Return the (X, Y) coordinate for the center point of the cell that contains the specified text.  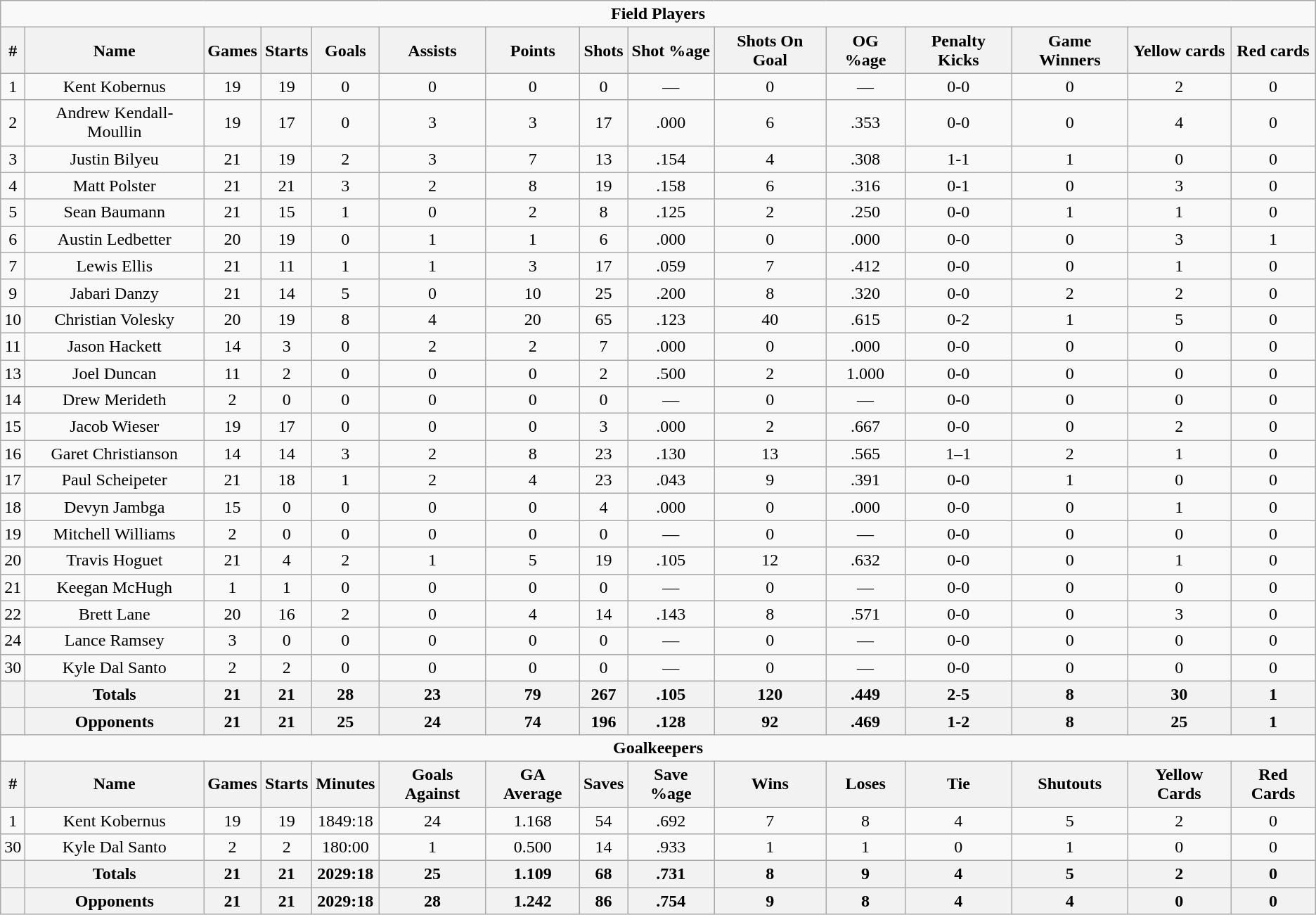
.128 (671, 721)
.692 (671, 821)
.125 (671, 212)
Game Winners (1070, 51)
.391 (865, 480)
Matt Polster (115, 186)
.500 (671, 373)
Joel Duncan (115, 373)
Wins (770, 783)
Goals Against (432, 783)
Minutes (346, 783)
Devyn Jambga (115, 507)
.130 (671, 454)
Goals (346, 51)
Sean Baumann (115, 212)
.123 (671, 319)
22 (13, 614)
Mitchell Williams (115, 534)
.143 (671, 614)
.754 (671, 901)
.667 (865, 427)
1.242 (533, 901)
OG %age (865, 51)
Tie (958, 783)
1.000 (865, 373)
1-2 (958, 721)
Shot %age (671, 51)
Andrew Kendall-Moullin (115, 122)
Red Cards (1274, 783)
.571 (865, 614)
Goalkeepers (658, 748)
Paul Scheipeter (115, 480)
GA Average (533, 783)
74 (533, 721)
.469 (865, 721)
.449 (865, 694)
.353 (865, 122)
.412 (865, 266)
0-1 (958, 186)
1–1 (958, 454)
.158 (671, 186)
40 (770, 319)
Save %age (671, 783)
Shots (603, 51)
Yellow Cards (1180, 783)
12 (770, 561)
.565 (865, 454)
.043 (671, 480)
Shutouts (1070, 783)
267 (603, 694)
.316 (865, 186)
54 (603, 821)
120 (770, 694)
.933 (671, 847)
Garet Christianson (115, 454)
0.500 (533, 847)
1-1 (958, 159)
Assists (432, 51)
79 (533, 694)
0-2 (958, 319)
Lewis Ellis (115, 266)
Shots On Goal (770, 51)
Lance Ramsey (115, 641)
Jabari Danzy (115, 293)
1.168 (533, 821)
Yellow cards (1180, 51)
Drew Merideth (115, 400)
Field Players (658, 14)
1.109 (533, 874)
65 (603, 319)
Brett Lane (115, 614)
86 (603, 901)
.154 (671, 159)
68 (603, 874)
Loses (865, 783)
.731 (671, 874)
Travis Hoguet (115, 561)
Penalty Kicks (958, 51)
Keegan McHugh (115, 587)
Christian Volesky (115, 319)
2-5 (958, 694)
.200 (671, 293)
.320 (865, 293)
.632 (865, 561)
.250 (865, 212)
Red cards (1274, 51)
1849:18 (346, 821)
Justin Bilyeu (115, 159)
Saves (603, 783)
180:00 (346, 847)
.615 (865, 319)
.308 (865, 159)
196 (603, 721)
Points (533, 51)
Jason Hackett (115, 346)
Jacob Wieser (115, 427)
.059 (671, 266)
92 (770, 721)
Austin Ledbetter (115, 239)
